Identify which cell holds the provided text, then report its [X, Y] central coordinate. 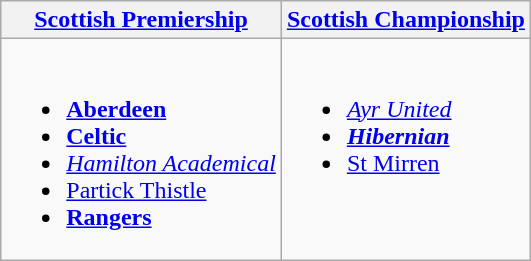
Scottish Premiership [142, 20]
AberdeenCelticHamilton AcademicalPartick ThistleRangers [142, 150]
Ayr UnitedHibernianSt Mirren [406, 150]
Scottish Championship [406, 20]
